Capture the cell that displays the provided text and extract its (x, y) central coordinate. 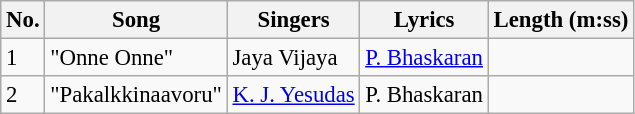
"Onne Onne" (136, 58)
No. (23, 20)
2 (23, 95)
1 (23, 58)
Jaya Vijaya (294, 58)
Length (m:ss) (560, 20)
"Pakalkkinaavoru" (136, 95)
Lyrics (424, 20)
K. J. Yesudas (294, 95)
Song (136, 20)
Singers (294, 20)
